Detect which cell encompasses the target text, then output its (x, y) center coordinate. 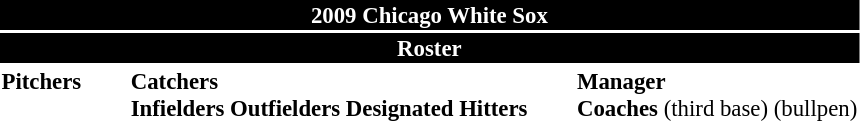
Roster (430, 48)
2009 Chicago White Sox (430, 15)
